Return the (X, Y) coordinate for the center point of the cell that contains the specified text.  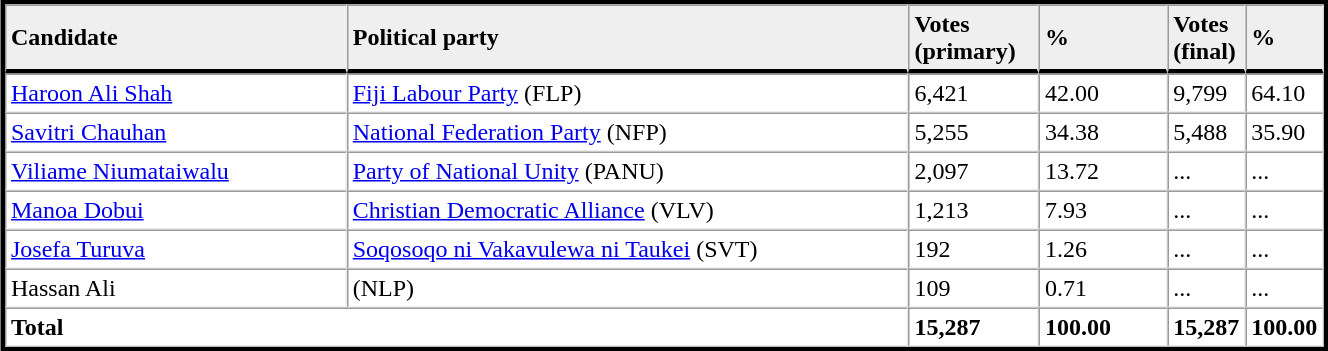
1,213 (974, 210)
42.00 (1103, 94)
Soqosoqo ni Vakavulewa ni Taukei (SVT) (628, 250)
7.93 (1103, 210)
Candidate (176, 38)
(NLP) (628, 288)
Fiji Labour Party (FLP) (628, 94)
Viliame Niumataiwalu (176, 172)
Votes(final) (1206, 38)
Hassan Ali (176, 288)
192 (974, 250)
Haroon Ali Shah (176, 94)
35.90 (1284, 132)
2,097 (974, 172)
64.10 (1284, 94)
Christian Democratic Alliance (VLV) (628, 210)
Total (456, 328)
Savitri Chauhan (176, 132)
9,799 (1206, 94)
Manoa Dobui (176, 210)
6,421 (974, 94)
Political party (628, 38)
Party of National Unity (PANU) (628, 172)
13.72 (1103, 172)
5,255 (974, 132)
5,488 (1206, 132)
National Federation Party (NFP) (628, 132)
34.38 (1103, 132)
Votes(primary) (974, 38)
109 (974, 288)
1.26 (1103, 250)
Josefa Turuva (176, 250)
0.71 (1103, 288)
